Output the (X, Y) coordinate of the center of the cell containing the given text.  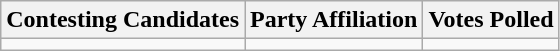
Party Affiliation (334, 20)
Votes Polled (491, 20)
Contesting Candidates (123, 20)
